Capture the cell that displays the provided text and extract its (X, Y) central coordinate. 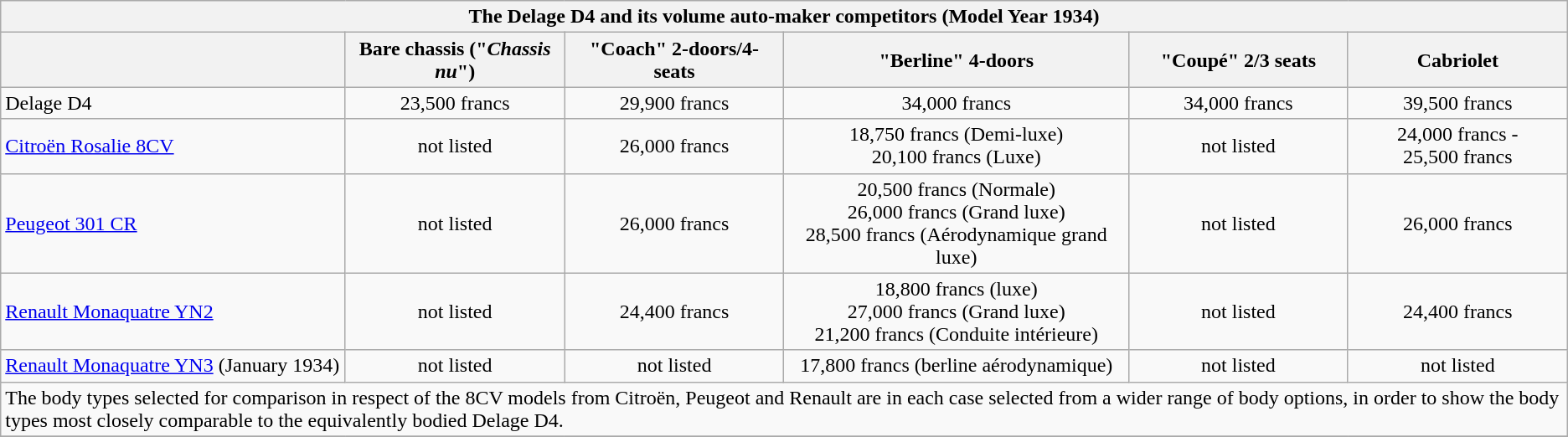
23,500 francs (455, 103)
Bare chassis ("Chassis nu") (455, 60)
Renault Monaquatre YN3 (January 1934) (173, 366)
39,500 francs (1457, 103)
17,800 francs (berline aérodynamique) (957, 366)
Renault Monaquatre YN2 (173, 311)
Delage D4 (173, 103)
The Delage D4 and its volume auto-maker competitors (Model Year 1934) (784, 17)
18,750 francs (Demi-luxe)20,100 francs (Luxe) (957, 146)
"Coupé" 2/3 seats (1238, 60)
Citroën Rosalie 8CV (173, 146)
Cabriolet (1457, 60)
24,000 francs - 25,500 francs (1457, 146)
"Berline" 4-doors (957, 60)
"Coach" 2-doors/4-seats (674, 60)
29,900 francs (674, 103)
18,800 francs (luxe)27,000 francs (Grand luxe)21,200 francs (Conduite intérieure) (957, 311)
Peugeot 301 CR (173, 223)
20,500 francs (Normale)26,000 francs (Grand luxe)28,500 francs (Aérodynamique grand luxe) (957, 223)
